Return the [x, y] coordinate for the center point of the cell that contains the specified text.  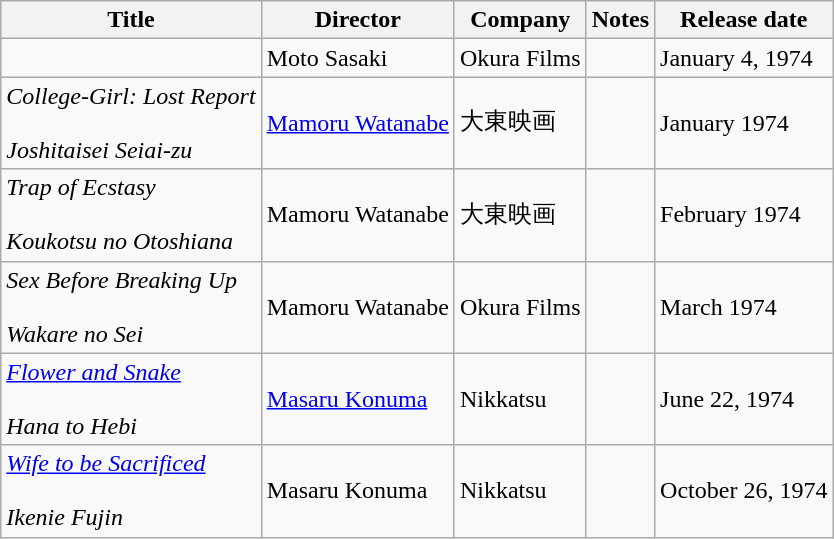
Moto Sasaki [358, 58]
January 1974 [744, 123]
Flower and SnakeHana to Hebi [131, 399]
June 22, 1974 [744, 399]
Company [520, 20]
College-Girl: Lost ReportJoshitaisei Seiai-zu [131, 123]
Release date [744, 20]
Director [358, 20]
Wife to be SacrificedIkenie Fujin [131, 491]
October 26, 1974 [744, 491]
Title [131, 20]
January 4, 1974 [744, 58]
Trap of EcstasyKoukotsu no Otoshiana [131, 215]
Notes [620, 20]
March 1974 [744, 307]
Sex Before Breaking UpWakare no Sei [131, 307]
February 1974 [744, 215]
